Pinpoint the cell where the given text exists, returning its (x, y) midpoint coordinate. 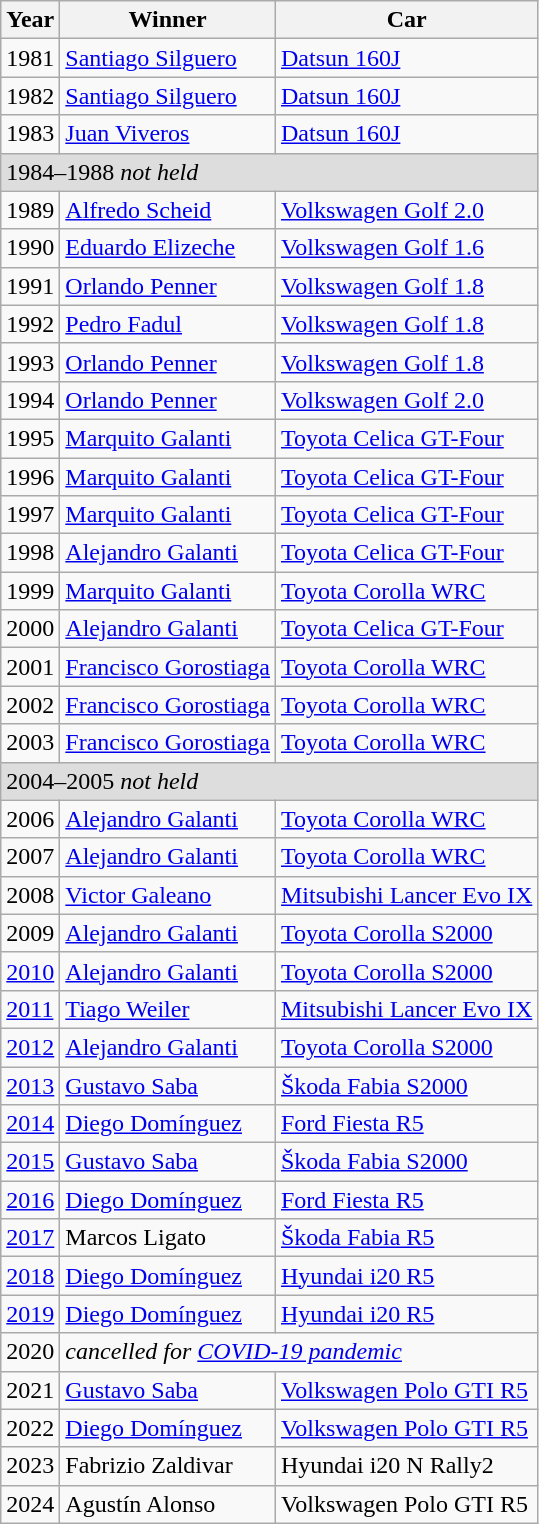
2007 (30, 857)
1981 (30, 58)
Alfredo Scheid (168, 210)
Pedro Fadul (168, 324)
2010 (30, 971)
2008 (30, 895)
2018 (30, 1276)
2002 (30, 705)
2012 (30, 1047)
1999 (30, 591)
2004–2005 not held (270, 781)
1996 (30, 477)
Eduardo Elizeche (168, 248)
Volkswagen Golf 1.6 (406, 248)
2001 (30, 667)
1989 (30, 210)
Year (30, 20)
Winner (168, 20)
1982 (30, 96)
1984–1988 not held (270, 172)
1992 (30, 324)
2021 (30, 1390)
1997 (30, 515)
Victor Galeano (168, 895)
2015 (30, 1162)
Škoda Fabia R5 (406, 1238)
cancelled for COVID-19 pandemic (299, 1352)
Hyundai i20 N Rally2 (406, 1466)
2011 (30, 1009)
2024 (30, 1504)
1994 (30, 400)
Tiago Weiler (168, 1009)
Agustín Alonso (168, 1504)
2006 (30, 819)
Juan Viveros (168, 134)
1990 (30, 248)
2019 (30, 1314)
Fabrizio Zaldivar (168, 1466)
1993 (30, 362)
2014 (30, 1124)
2022 (30, 1428)
Marcos Ligato (168, 1238)
1998 (30, 553)
2003 (30, 743)
1983 (30, 134)
1991 (30, 286)
2020 (30, 1352)
1995 (30, 438)
Car (406, 20)
2016 (30, 1200)
2023 (30, 1466)
2009 (30, 933)
2000 (30, 629)
2017 (30, 1238)
2013 (30, 1085)
